Detect which cell encompasses the target text, then output its (x, y) center coordinate. 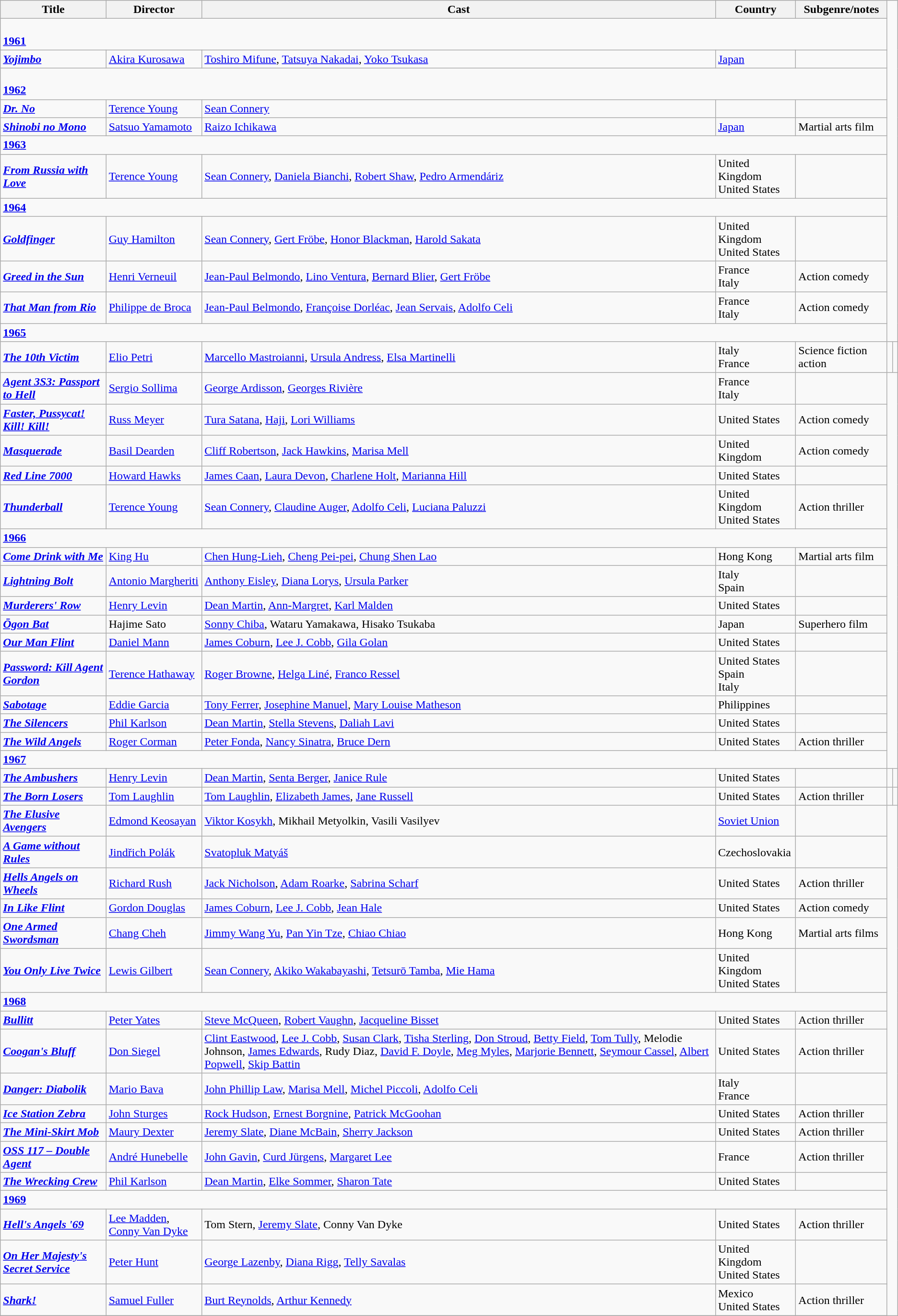
Tom Laughlin (154, 796)
Lightning Bolt (53, 581)
Thunderball (53, 507)
Hell's Angels '69 (53, 1225)
King Hu (154, 556)
Jimmy Wang Yu, Pan Yin Tze, Chiao Chiao (459, 933)
Sergio Sollima (154, 389)
Cast (459, 10)
Sean Connery, Gert Fröbe, Honor Blackman, Harold Sakata (459, 239)
Agent 3S3: Passport to Hell (53, 389)
Philippines (755, 705)
Dean Martin, Elke Sommer, Sharon Tate (459, 1182)
Ōgon Bat (53, 624)
Tom Stern, Jeremy Slate, Conny Van Dyke (459, 1225)
Jean-Paul Belmondo, Françoise Dorléac, Jean Servais, Adolfo Celi (459, 307)
1962 (444, 84)
Lee Madden, Conny Van Dyke (154, 1225)
Sean Connery, Daniela Bianchi, Robert Shaw, Pedro Armendáriz (459, 176)
Jeremy Slate, Diane McBain, Sherry Jackson (459, 1132)
Sean Connery, Akiko Wakabayashi, Tetsurō Tamba, Mie Hama (459, 970)
Greed in the Sun (53, 276)
Coogan's Bluff (53, 1051)
Jindřich Polák (154, 852)
Shinobi no Mono (53, 127)
Sonny Chiba, Wataru Yamakawa, Hisako Tsukaba (459, 624)
John Gavin, Curd Jürgens, Margaret Lee (459, 1157)
James Caan, Laura Devon, Charlene Holt, Marianna Hill (459, 476)
Hells Angels on Wheels (53, 883)
Mario Bava (154, 1089)
Country (755, 10)
Rock Hudson, Ernest Borgnine, Patrick McGoohan (459, 1113)
Superhero film (841, 624)
OSS 117 – Double Agent (53, 1157)
Goldfinger (53, 239)
Raizo Ichikawa (459, 127)
Dean Martin, Senta Berger, Janice Rule (459, 778)
Steve McQueen, Robert Vaughn, Jacqueline Bisset (459, 1020)
Cliff Robertson, Jack Hawkins, Marisa Mell (459, 451)
Jack Nicholson, Adam Roarke, Sabrina Scharf (459, 883)
Jean-Paul Belmondo, Lino Ventura, Bernard Blier, Gert Fröbe (459, 276)
1969 (444, 1200)
The Wild Angels (53, 742)
Faster, Pussycat! Kill! Kill! (53, 419)
Viktor Kosykh, Mikhail Metyolkin, Vasili Vasilyev (459, 821)
The Mini-Skirt Mob (53, 1132)
Roger Browne, Helga Liné, Franco Ressel (459, 673)
Masquerade (53, 451)
Chen Hung-Lieh, Cheng Pei-pei, Chung Shen Lao (459, 556)
Peter Hunt (154, 1262)
Director (154, 10)
Peter Fonda, Nancy Sinatra, Bruce Dern (459, 742)
A Game without Rules (53, 852)
Eddie Garcia (154, 705)
Russ Meyer (154, 419)
Sean Connery (459, 108)
James Coburn, Lee J. Cobb, Jean Hale (459, 908)
André Hunebelle (154, 1157)
Czechoslovakia (755, 852)
Sabotage (53, 705)
United StatesSpainItaly (755, 673)
United Kingdom (755, 451)
Danger: Diabolik (53, 1089)
The Ambushers (53, 778)
Our Man Flint (53, 642)
That Man from Rio (53, 307)
Tura Satana, Haji, Lori Williams (459, 419)
1966 (444, 538)
The Wrecking Crew (53, 1182)
1967 (444, 760)
Science fiction action (841, 357)
Marcello Mastroianni, Ursula Andress, Elsa Martinelli (459, 357)
Basil Dearden (154, 451)
Akira Kurosawa (154, 59)
Daniel Mann (154, 642)
ItalySpain (755, 581)
The Silencers (53, 723)
James Coburn, Lee J. Cobb, Gila Golan (459, 642)
Svatopluk Matyáš (459, 852)
1968 (444, 1002)
George Ardisson, Georges Rivière (459, 389)
On Her Majesty's Secret Service (53, 1262)
Soviet Union (755, 821)
Shark! (53, 1300)
Samuel Fuller (154, 1300)
Peter Yates (154, 1020)
1961 (444, 35)
1965 (444, 333)
Howard Hawks (154, 476)
Gordon Douglas (154, 908)
Burt Reynolds, Arthur Kennedy (459, 1300)
Elio Petri (154, 357)
Anthony Eisley, Diana Lorys, Ursula Parker (459, 581)
Come Drink with Me (53, 556)
John Phillip Law, Marisa Mell, Michel Piccoli, Adolfo Celi (459, 1089)
Terence Hathaway (154, 673)
Dr. No (53, 108)
Satsuo Yamamoto (154, 127)
Red Line 7000 (53, 476)
In Like Flint (53, 908)
Antonio Margheriti (154, 581)
John Sturges (154, 1113)
From Russia with Love (53, 176)
Don Siegel (154, 1051)
George Lazenby, Diana Rigg, Telly Savalas (459, 1262)
The Elusive Avengers (53, 821)
Guy Hamilton (154, 239)
Lewis Gilbert (154, 970)
1964 (444, 207)
Tony Ferrer, Josephine Manuel, Mary Louise Matheson (459, 705)
Maury Dexter (154, 1132)
Tom Laughlin, Elizabeth James, Jane Russell (459, 796)
Murderers' Row (53, 606)
Subgenre/notes (841, 10)
Password: Kill Agent Gordon (53, 673)
1963 (444, 145)
Sean Connery, Claudine Auger, Adolfo Celi, Luciana Paluzzi (459, 507)
Richard Rush (154, 883)
MexicoUnited States (755, 1300)
The Born Losers (53, 796)
Yojimbo (53, 59)
Roger Corman (154, 742)
You Only Live Twice (53, 970)
Chang Cheh (154, 933)
Hajime Sato (154, 624)
Dean Martin, Ann-Margret, Karl Malden (459, 606)
France (755, 1157)
Toshiro Mifune, Tatsuya Nakadai, Yoko Tsukasa (459, 59)
Philippe de Broca (154, 307)
Dean Martin, Stella Stevens, Daliah Lavi (459, 723)
Edmond Keosayan (154, 821)
Henri Verneuil (154, 276)
One Armed Swordsman (53, 933)
Bullitt (53, 1020)
The 10th Victim (53, 357)
Ice Station Zebra (53, 1113)
Title (53, 10)
Martial arts films (841, 933)
